For the text-containing cell, return its midpoint in [X, Y] coordinate format. 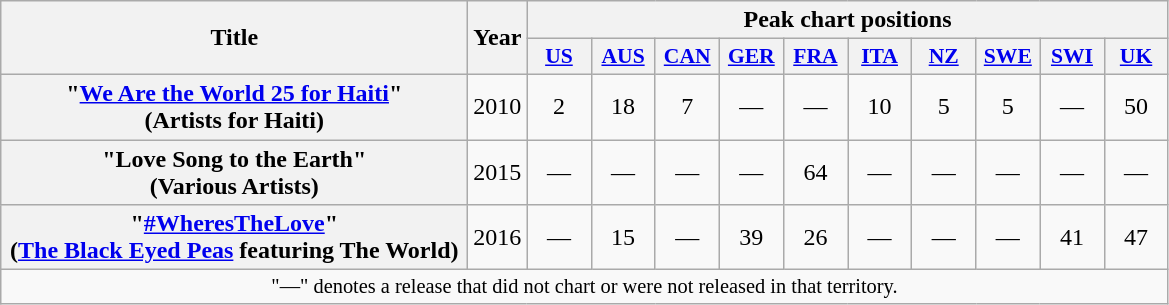
2015 [498, 172]
2010 [498, 106]
GER [751, 57]
2 [559, 106]
26 [815, 238]
7 [687, 106]
39 [751, 238]
"#WheresTheLove"(The Black Eyed Peas featuring The World) [234, 238]
41 [1072, 238]
US [559, 57]
"—" denotes a release that did not chart or were not released in that territory. [584, 287]
"We Are the World 25 for Haiti"(Artists for Haiti) [234, 106]
64 [815, 172]
Year [498, 38]
50 [1136, 106]
18 [623, 106]
2016 [498, 238]
FRA [815, 57]
SWI [1072, 57]
NZ [944, 57]
AUS [623, 57]
"Love Song to the Earth"(Various Artists) [234, 172]
10 [880, 106]
Peak chart positions [848, 20]
ITA [880, 57]
CAN [687, 57]
15 [623, 238]
UK [1136, 57]
SWE [1008, 57]
47 [1136, 238]
Title [234, 38]
